Return the [X, Y] coordinate for the center point of the cell that contains the specified text.  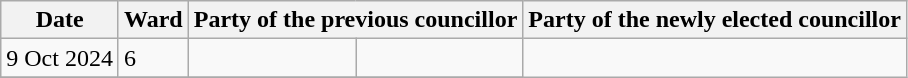
Ward [153, 20]
Date [60, 20]
Party of the newly elected councillor [715, 20]
Party of the previous councillor [356, 20]
6 [153, 58]
9 Oct 2024 [60, 58]
